Search for the cell housing the specified text and yield its [x, y] center coordinate. 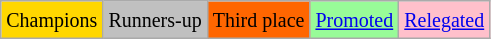
Promoted [354, 20]
Champions [52, 20]
Relegated [444, 20]
Third place [258, 20]
Runners-up [155, 20]
